Find where the given text appears and provide that cell's center as [X, Y] coordinate. 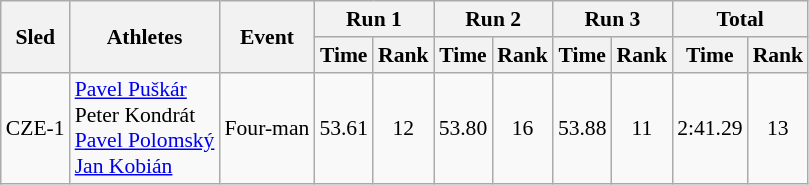
2:41.29 [710, 128]
53.80 [464, 128]
16 [522, 128]
Total [740, 19]
Run 1 [374, 19]
Sled [36, 36]
12 [404, 128]
Pavel PuškárPeter KondrátPavel PolomskýJan Kobián [145, 128]
Run 2 [494, 19]
Run 3 [612, 19]
13 [778, 128]
53.61 [344, 128]
Four-man [266, 128]
53.88 [582, 128]
CZE-1 [36, 128]
11 [642, 128]
Event [266, 36]
Athletes [145, 36]
